Return [X, Y] of the center of cell containing provided text 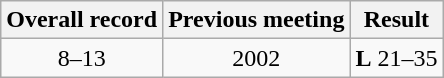
Overall record [82, 20]
8–13 [82, 58]
2002 [256, 58]
L 21–35 [396, 58]
Previous meeting [256, 20]
Result [396, 20]
